Provide the (X, Y) coordinate of the cell's center where the given text is located.  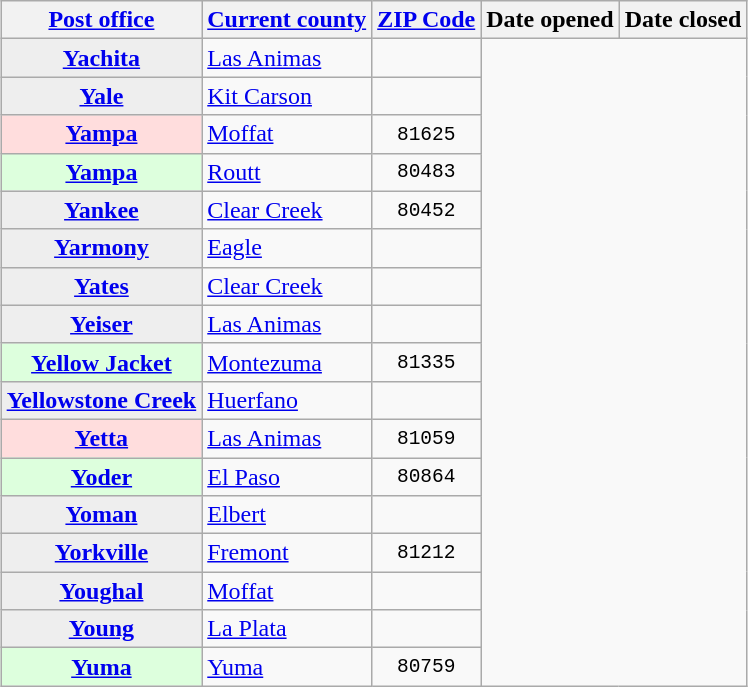
Yarmony (102, 248)
Yachita (102, 58)
Elbert (287, 515)
Yeiser (102, 324)
Routt (287, 172)
81212 (426, 553)
Yoman (102, 515)
Yetta (102, 438)
Current county (287, 20)
80483 (426, 172)
ZIP Code (426, 20)
Eagle (287, 248)
Yoder (102, 477)
80759 (426, 667)
80452 (426, 210)
Yates (102, 286)
El Paso (287, 477)
Yellowstone Creek (102, 400)
Young (102, 629)
Yellow Jacket (102, 362)
Post office (102, 20)
La Plata (287, 629)
Yale (102, 96)
Yankee (102, 210)
Kit Carson (287, 96)
Date opened (550, 20)
Yorkville (102, 553)
Youghal (102, 591)
Montezuma (287, 362)
81335 (426, 362)
81625 (426, 134)
Huerfano (287, 400)
80864 (426, 477)
81059 (426, 438)
Fremont (287, 553)
Date closed (683, 20)
